Provide the [X, Y] coordinate of the cell's center where the given text is located.  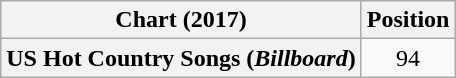
Chart (2017) [181, 20]
94 [408, 58]
US Hot Country Songs (Billboard) [181, 58]
Position [408, 20]
